Determine the (x, y) coordinate at the center of the cell enclosing the given text.  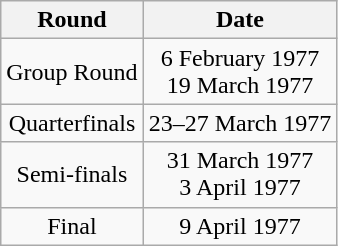
9 April 1977 (240, 226)
Quarterfinals (72, 123)
23–27 March 1977 (240, 123)
Semi-finals (72, 174)
Final (72, 226)
Group Round (72, 72)
Round (72, 20)
31 March 19773 April 1977 (240, 174)
Date (240, 20)
6 February 197719 March 1977 (240, 72)
